Output the (x, y) coordinate of the center of the cell containing the given text.  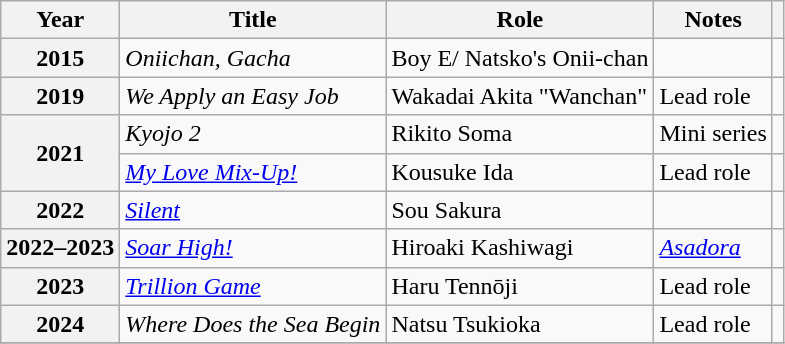
Wakadai Akita "Wanchan" (520, 96)
Notes (713, 20)
Oniichan, Gacha (253, 58)
Kyojo 2 (253, 134)
Rikito Soma (520, 134)
Sou Sakura (520, 210)
Soar High! (253, 248)
My Love Mix-Up! (253, 172)
Boy E/ Natsko's Onii-chan (520, 58)
2019 (60, 96)
Where Does the Sea Begin (253, 324)
2015 (60, 58)
Hiroaki Kashiwagi (520, 248)
Year (60, 20)
Title (253, 20)
Haru Tennōji (520, 286)
Trillion Game (253, 286)
2022–2023 (60, 248)
We Apply an Easy Job (253, 96)
Asadora (713, 248)
2022 (60, 210)
Silent (253, 210)
Natsu Tsukioka (520, 324)
Kousuke Ida (520, 172)
Role (520, 20)
2024 (60, 324)
2023 (60, 286)
2021 (60, 153)
Mini series (713, 134)
